Scan for the cell matching the given text and deliver its [x, y] coordinate at center. 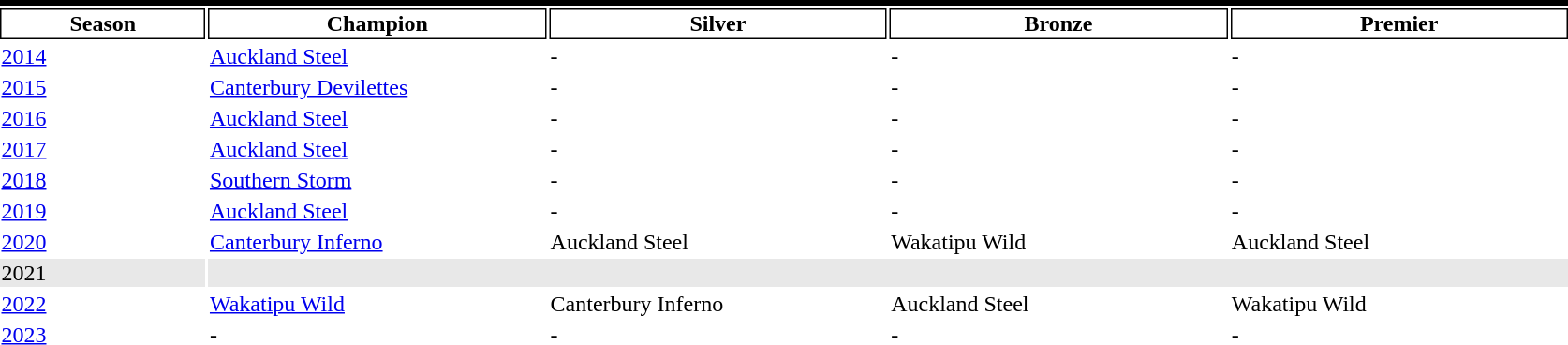
Silver [717, 24]
Bronze [1058, 24]
2021 [103, 273]
Season [103, 24]
2017 [103, 149]
Southern Storm [377, 180]
2018 [103, 180]
2019 [103, 211]
Canterbury Devilettes [377, 87]
Premier [1399, 24]
Champion [377, 24]
2014 [103, 56]
2016 [103, 118]
2020 [103, 242]
2022 [103, 304]
2015 [103, 87]
